Scan for the cell matching the given text and deliver its (x, y) coordinate at center. 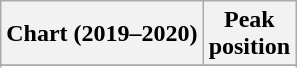
Chart (2019–2020) (102, 34)
Peakposition (249, 34)
